Locate the cell with the specified text and output its [x, y] center coordinate. 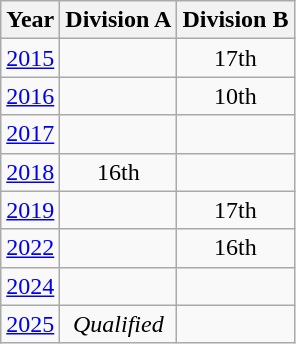
Division B [236, 20]
2016 [30, 96]
2025 [30, 324]
Year [30, 20]
Division A [118, 20]
Qualified [118, 324]
2015 [30, 58]
2018 [30, 172]
2017 [30, 134]
2019 [30, 210]
2022 [30, 248]
10th [236, 96]
2024 [30, 286]
